Determine the (X, Y) coordinate at the center of the cell enclosing the given text.  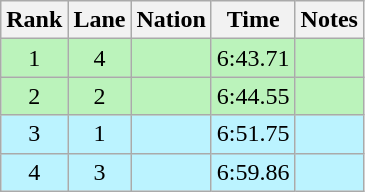
Notes (329, 20)
Nation (171, 20)
Rank (34, 20)
6:59.86 (253, 172)
Time (253, 20)
6:51.75 (253, 134)
6:43.71 (253, 58)
6:44.55 (253, 96)
Lane (100, 20)
